From the cell containing the given text, extract its center point as (x, y) coordinate. 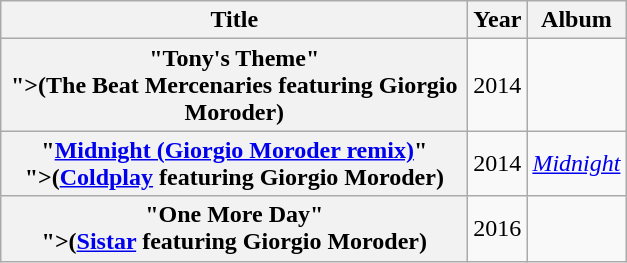
"Midnight (Giorgio Moroder remix)"">(Coldplay featuring Giorgio Moroder) (234, 164)
2016 (498, 228)
"One More Day"">(Sistar featuring Giorgio Moroder) (234, 228)
Title (234, 20)
Album (576, 20)
Year (498, 20)
Midnight (576, 164)
"Tony's Theme"">(The Beat Mercenaries featuring Giorgio Moroder) (234, 85)
